Find where the given text appears and provide that cell's center as [X, Y] coordinate. 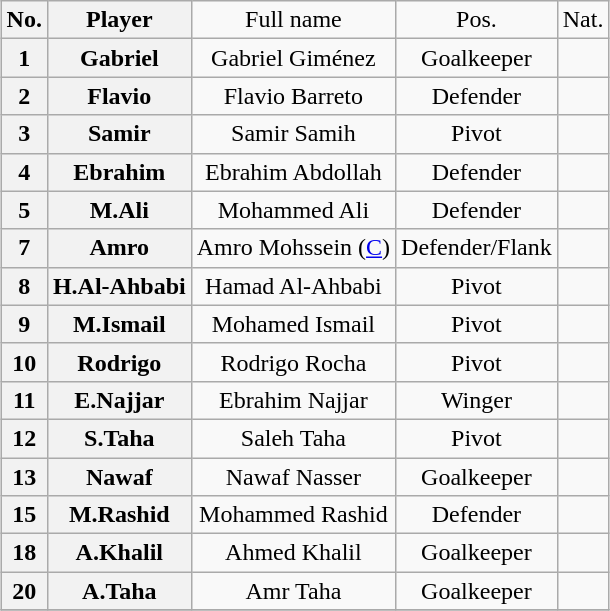
E.Najjar [119, 400]
Saleh Taha [293, 438]
Nawaf Nasser [293, 477]
2 [24, 96]
Rodrigo [119, 362]
Full name [293, 20]
Ahmed Khalil [293, 553]
No. [24, 20]
M.Ali [119, 210]
Ebrahim Najjar [293, 400]
5 [24, 210]
M.Rashid [119, 515]
10 [24, 362]
1 [24, 58]
15 [24, 515]
Ebrahim [119, 172]
13 [24, 477]
3 [24, 134]
Gabriel [119, 58]
11 [24, 400]
Amro Mohssein (C) [293, 248]
4 [24, 172]
20 [24, 591]
Ebrahim Abdollah [293, 172]
Nawaf [119, 477]
12 [24, 438]
Winger [477, 400]
H.Al-Ahbabi [119, 286]
Gabriel Giménez [293, 58]
S.Taha [119, 438]
A.Taha [119, 591]
Mohammed Ali [293, 210]
Mohammed Rashid [293, 515]
Samir [119, 134]
A.Khalil [119, 553]
Player [119, 20]
Pos. [477, 20]
18 [24, 553]
Mohamed Ismail [293, 324]
Flavio Barreto [293, 96]
9 [24, 324]
Amro [119, 248]
Samir Samih [293, 134]
Hamad Al-Ahbabi [293, 286]
7 [24, 248]
Flavio [119, 96]
Rodrigo Rocha [293, 362]
Nat. [583, 20]
8 [24, 286]
Amr Taha [293, 591]
M.Ismail [119, 324]
Defender/Flank [477, 248]
